Find where the given text appears and provide that cell's center as [X, Y] coordinate. 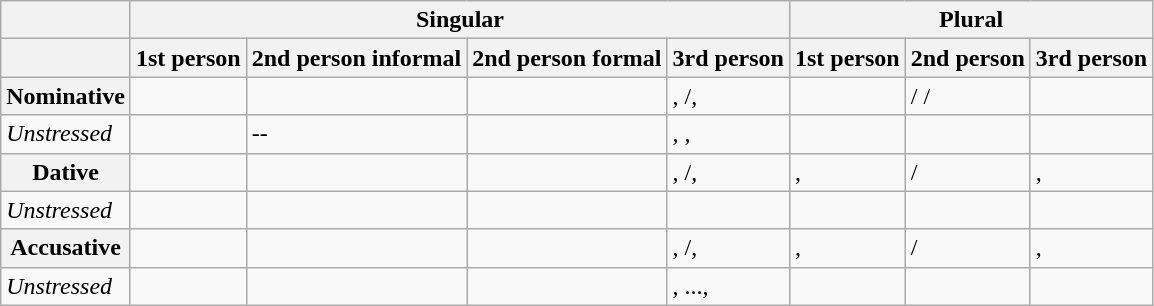
, , [728, 134]
/ / [968, 96]
Nominative [66, 96]
Dative [66, 172]
Plural [970, 20]
2nd person informal [356, 58]
2nd person formal [567, 58]
Accusative [66, 248]
, ..., [728, 286]
-- [356, 134]
2nd person [968, 58]
Singular [460, 20]
